Determine the [x, y] coordinate at the center of the cell enclosing the given text.  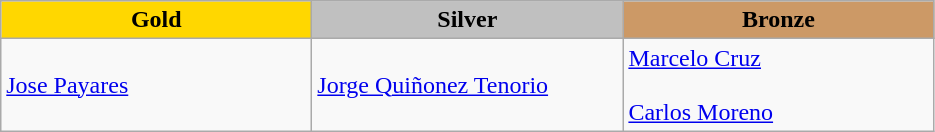
Jose Payares [156, 85]
Jorge Quiñonez Tenorio [468, 85]
Silver [468, 20]
Bronze [778, 20]
Marcelo CruzCarlos Moreno [778, 85]
Gold [156, 20]
